Capture the cell that displays the provided text and extract its [x, y] central coordinate. 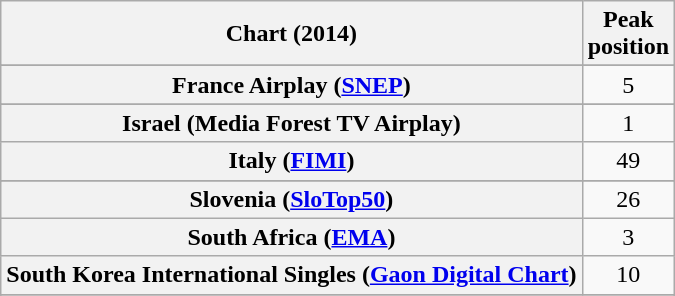
10 [628, 275]
France Airplay (SNEP) [292, 85]
Israel (Media Forest TV Airplay) [292, 123]
South Korea International Singles (Gaon Digital Chart) [292, 275]
1 [628, 123]
Slovenia (SloTop50) [292, 199]
49 [628, 161]
Chart (2014) [292, 34]
26 [628, 199]
5 [628, 85]
Peakposition [628, 34]
South Africa (EMA) [292, 237]
3 [628, 237]
Italy (FIMI) [292, 161]
